Locate the cell with the specified text and output its [X, Y] center coordinate. 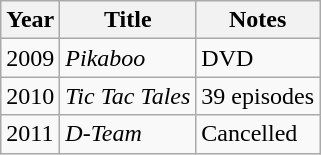
2010 [30, 96]
2011 [30, 134]
Notes [258, 20]
2009 [30, 58]
DVD [258, 58]
Tic Tac Tales [128, 96]
39 episodes [258, 96]
D-Team [128, 134]
Cancelled [258, 134]
Pikaboo [128, 58]
Year [30, 20]
Title [128, 20]
